Provide the (x, y) coordinate of the cell's center where the given text is located.  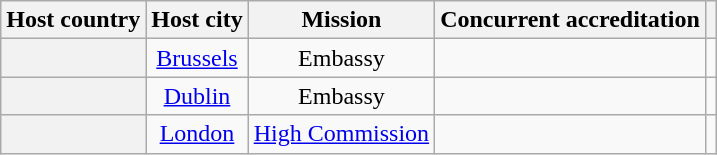
Mission (341, 20)
London (197, 134)
Host country (74, 20)
Brussels (197, 58)
Concurrent accreditation (570, 20)
High Commission (341, 134)
Dublin (197, 96)
Host city (197, 20)
